Provide the (X, Y) coordinate of the cell's center where the given text is located.  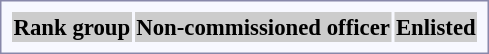
Rank group (72, 27)
Non-commissioned officer (264, 27)
Enlisted (436, 27)
